Locate the cell with the specified text and output its (x, y) center coordinate. 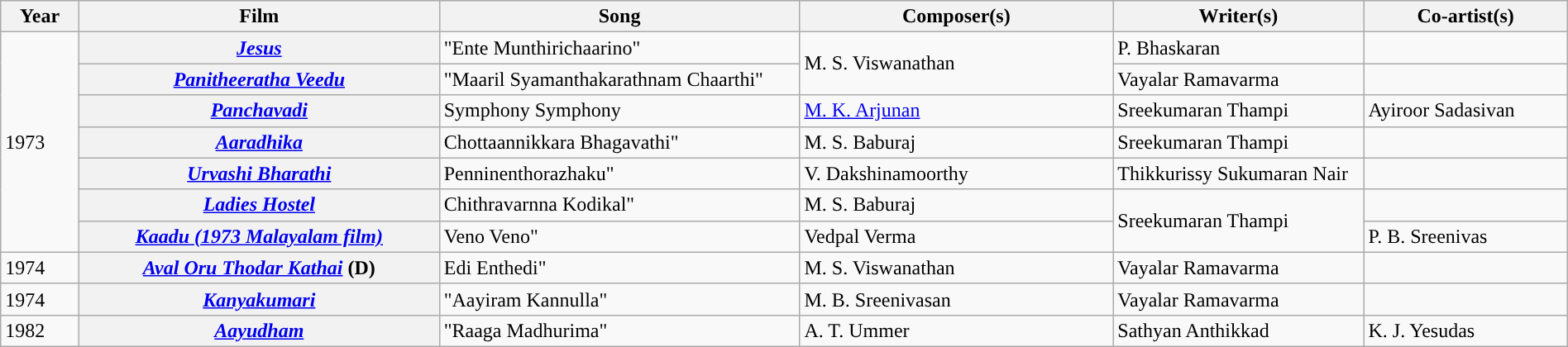
Song (619, 17)
V. Dakshinamoorthy (956, 173)
"Aayiram Kannulla" (619, 299)
Year (40, 17)
Writer(s) (1239, 17)
Panchavadi (259, 111)
P. B. Sreenivas (1465, 236)
Panitheeratha Veedu (259, 79)
"Raaga Madhurima" (619, 330)
"Ente Munthirichaarino" (619, 48)
Edi Enthedi" (619, 268)
Composer(s) (956, 17)
1973 (40, 142)
Urvashi Bharathi (259, 173)
Ladies Hostel (259, 205)
Chithravarnna Kodikal" (619, 205)
Kaadu (1973 Malayalam film) (259, 236)
M. B. Sreenivasan (956, 299)
Aaradhika (259, 142)
M. K. Arjunan (956, 111)
Jesus (259, 48)
K. J. Yesudas (1465, 330)
Chottaannikkara Bhagavathi" (619, 142)
Veno Veno" (619, 236)
Symphony Symphony (619, 111)
Penninenthorazhaku" (619, 173)
"Maaril Syamanthakarathnam Chaarthi" (619, 79)
A. T. Ummer (956, 330)
Film (259, 17)
Vedpal Verma (956, 236)
Thikkurissy Sukumaran Nair (1239, 173)
Aval Oru Thodar Kathai (D) (259, 268)
1982 (40, 330)
Sathyan Anthikkad (1239, 330)
Aayudham (259, 330)
Ayiroor Sadasivan (1465, 111)
Co-artist(s) (1465, 17)
Kanyakumari (259, 299)
P. Bhaskaran (1239, 48)
